Capture the cell that displays the provided text and extract its [x, y] central coordinate. 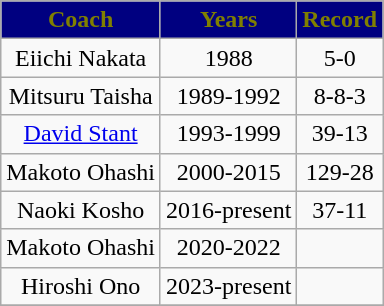
1988 [228, 58]
Record [340, 20]
Naoki Kosho [81, 210]
Coach [81, 20]
2020-2022 [228, 248]
1989-1992 [228, 96]
Hiroshi Ono [81, 286]
129-28 [340, 172]
2023-present [228, 286]
2016-present [228, 210]
8-8-3 [340, 96]
39-13 [340, 134]
1993-1999 [228, 134]
David Stant [81, 134]
Eiichi Nakata [81, 58]
37-11 [340, 210]
Years [228, 20]
Mitsuru Taisha [81, 96]
2000-2015 [228, 172]
5-0 [340, 58]
